Detect which cell encompasses the target text, then output its [x, y] center coordinate. 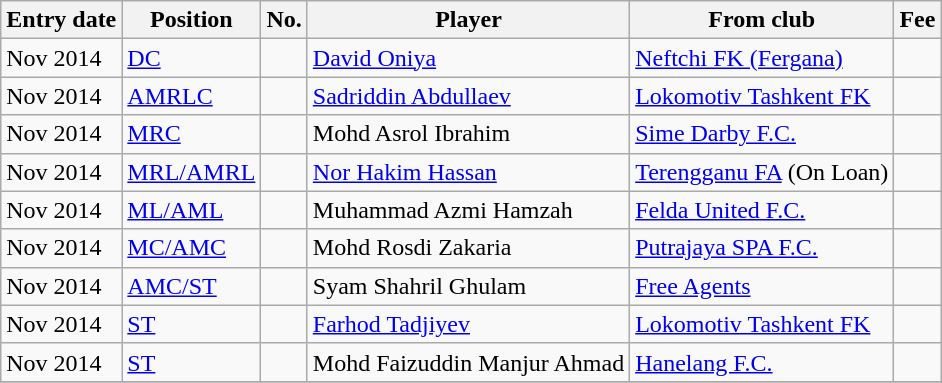
Hanelang F.C. [762, 362]
Putrajaya SPA F.C. [762, 248]
MRC [192, 134]
David Oniya [468, 58]
Mohd Faizuddin Manjur Ahmad [468, 362]
Syam Shahril Ghulam [468, 286]
Felda United F.C. [762, 210]
Sime Darby F.C. [762, 134]
ML/AML [192, 210]
Sadriddin Abdullaev [468, 96]
Muhammad Azmi Hamzah [468, 210]
No. [284, 20]
AMC/ST [192, 286]
DC [192, 58]
MC/AMC [192, 248]
Neftchi FK (Fergana) [762, 58]
Terengganu FA (On Loan) [762, 172]
Nor Hakim Hassan [468, 172]
From club [762, 20]
MRL/AMRL [192, 172]
Free Agents [762, 286]
AMRLC [192, 96]
Player [468, 20]
Mohd Asrol Ibrahim [468, 134]
Entry date [62, 20]
Mohd Rosdi Zakaria [468, 248]
Fee [918, 20]
Farhod Tadjiyev [468, 324]
Position [192, 20]
